Provide the (X, Y) coordinate of the cell's center where the given text is located.  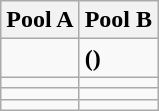
() (118, 58)
Pool A (40, 20)
Pool B (118, 20)
